From the cell containing the given text, extract its center point as [x, y] coordinate. 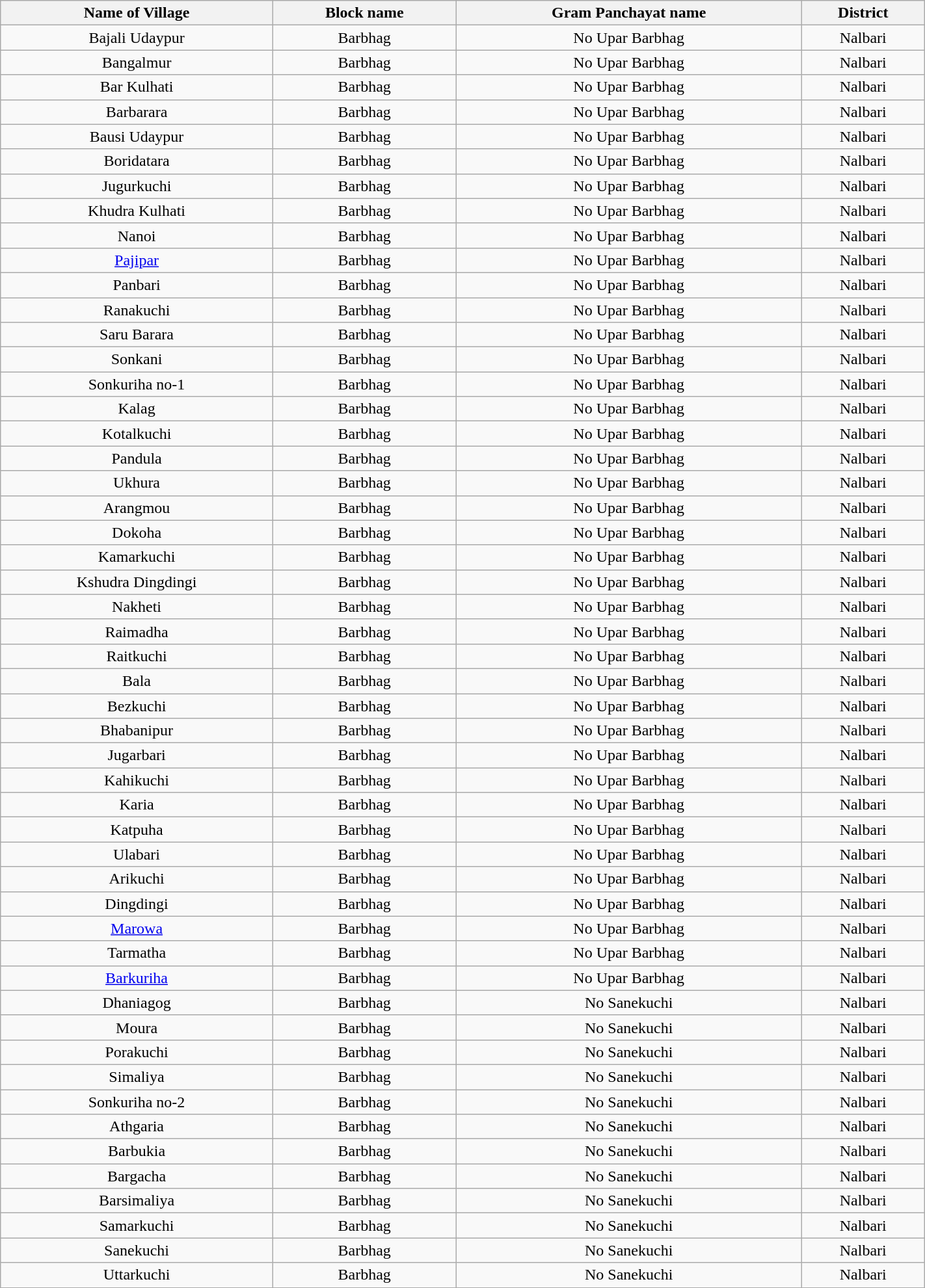
Bajali Udaypur [137, 38]
Name of Village [137, 13]
Pandula [137, 458]
Sanekuchi [137, 1250]
Barbukia [137, 1151]
Dokoha [137, 532]
Moura [137, 1027]
Uttarkuchi [137, 1275]
Kalag [137, 409]
Jugurkuchi [137, 186]
Dingdingi [137, 904]
Bhabanipur [137, 731]
Simaliya [137, 1077]
District [863, 13]
Katpuha [137, 830]
Kamarkuchi [137, 557]
Ranakuchi [137, 310]
Saru Barara [137, 335]
Raimadha [137, 631]
Sonkani [137, 360]
Barsimaliya [137, 1201]
Bangalmur [137, 62]
Kotalkuchi [137, 434]
Bargacha [137, 1176]
Panbari [137, 285]
Nakheti [137, 607]
Bala [137, 681]
Kahikuchi [137, 780]
Barbarara [137, 112]
Bar Kulhati [137, 87]
Tarmatha [137, 953]
Block name [364, 13]
Kshudra Dingdingi [137, 582]
Ulabari [137, 854]
Sonkuriha no-1 [137, 384]
Pajipar [137, 260]
Jugarbari [137, 756]
Marowa [137, 928]
Bezkuchi [137, 705]
Nanoi [137, 235]
Sonkuriha no-2 [137, 1102]
Karia [137, 805]
Dhaniagog [137, 1003]
Athgaria [137, 1127]
Ukhura [137, 483]
Arikuchi [137, 879]
Arangmou [137, 508]
Gram Panchayat name [628, 13]
Raitkuchi [137, 656]
Porakuchi [137, 1052]
Boridatara [137, 161]
Barkuriha [137, 978]
Samarkuchi [137, 1226]
Bausi Udaypur [137, 137]
Khudra Kulhati [137, 211]
